Return (X, Y) of the center of cell containing provided text 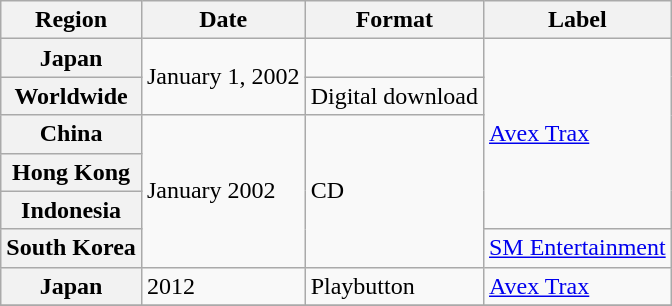
Playbutton (394, 286)
Date (223, 20)
January 2002 (223, 191)
Label (577, 20)
Digital download (394, 96)
January 1, 2002 (223, 77)
CD (394, 191)
SM Entertainment (577, 248)
Format (394, 20)
Hong Kong (72, 172)
South Korea (72, 248)
2012 (223, 286)
China (72, 134)
Indonesia (72, 210)
Region (72, 20)
Worldwide (72, 96)
